Locate the cell with the specified text and output its (X, Y) center coordinate. 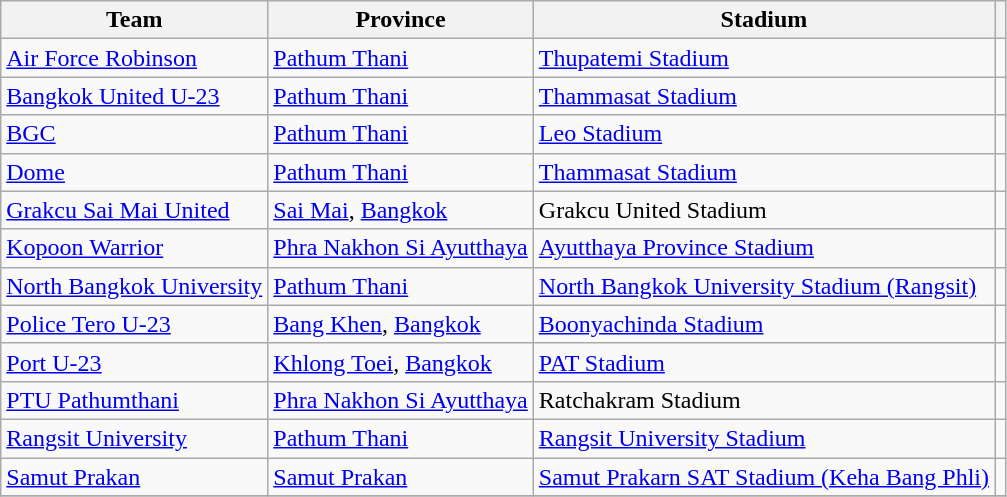
Khlong Toei, Bangkok (401, 362)
Port U-23 (134, 362)
Kopoon Warrior (134, 248)
Ayutthaya Province Stadium (764, 248)
Boonyachinda Stadium (764, 324)
Ratchakram Stadium (764, 400)
Samut Prakarn SAT Stadium (Keha Bang Phli) (764, 477)
Rangsit University (134, 438)
BGC (134, 134)
Dome (134, 172)
Bangkok United U-23 (134, 96)
North Bangkok University Stadium (Rangsit) (764, 286)
PAT Stadium (764, 362)
Sai Mai, Bangkok (401, 210)
Rangsit University Stadium (764, 438)
Air Force Robinson (134, 58)
Province (401, 20)
Team (134, 20)
Bang Khen, Bangkok (401, 324)
PTU Pathumthani (134, 400)
Police Tero U-23 (134, 324)
Leo Stadium (764, 134)
North Bangkok University (134, 286)
Thupatemi Stadium (764, 58)
Grakcu Sai Mai United (134, 210)
Stadium (764, 20)
Grakcu United Stadium (764, 210)
